Locate the cell with the specified text and output its (X, Y) center coordinate. 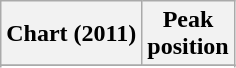
Chart (2011) (72, 34)
Peakposition (188, 34)
